Determine the (X, Y) coordinate at the center of the cell enclosing the given text.  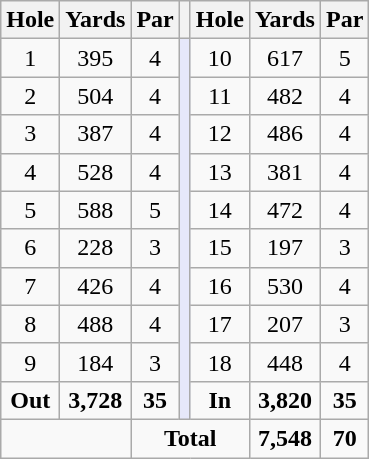
482 (284, 96)
12 (220, 134)
197 (284, 248)
488 (96, 324)
16 (220, 286)
3,820 (284, 400)
381 (284, 172)
448 (284, 362)
Total (190, 438)
395 (96, 58)
528 (96, 172)
14 (220, 210)
6 (30, 248)
3,728 (96, 400)
486 (284, 134)
17 (220, 324)
70 (344, 438)
Out (30, 400)
7 (30, 286)
504 (96, 96)
13 (220, 172)
7,548 (284, 438)
588 (96, 210)
228 (96, 248)
184 (96, 362)
2 (30, 96)
387 (96, 134)
617 (284, 58)
8 (30, 324)
426 (96, 286)
11 (220, 96)
10 (220, 58)
1 (30, 58)
18 (220, 362)
In (220, 400)
9 (30, 362)
530 (284, 286)
15 (220, 248)
207 (284, 324)
472 (284, 210)
